Pinpoint the cell where the given text exists, returning its (x, y) midpoint coordinate. 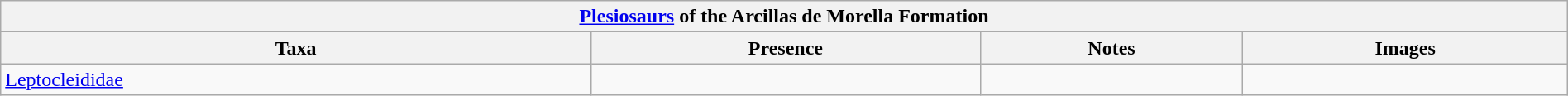
Taxa (296, 48)
Images (1405, 48)
Presence (786, 48)
Plesiosaurs of the Arcillas de Morella Formation (784, 17)
Notes (1111, 48)
Leptocleididae (296, 79)
